Determine the (X, Y) coordinate at the center of the cell enclosing the given text.  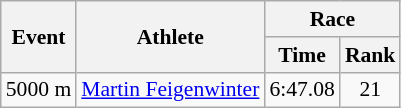
21 (370, 90)
Time (302, 55)
Martin Feigenwinter (170, 90)
Race (332, 19)
6:47.08 (302, 90)
Event (38, 36)
5000 m (38, 90)
Rank (370, 55)
Athlete (170, 36)
